Pinpoint the cell where the given text exists, returning its (x, y) midpoint coordinate. 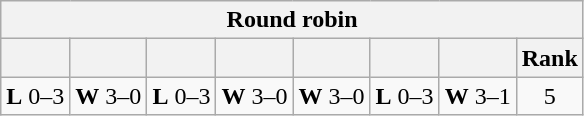
W 3–1 (478, 96)
Rank (550, 58)
Round robin (292, 20)
5 (550, 96)
